Find where the given text appears and provide that cell's center as (x, y) coordinate. 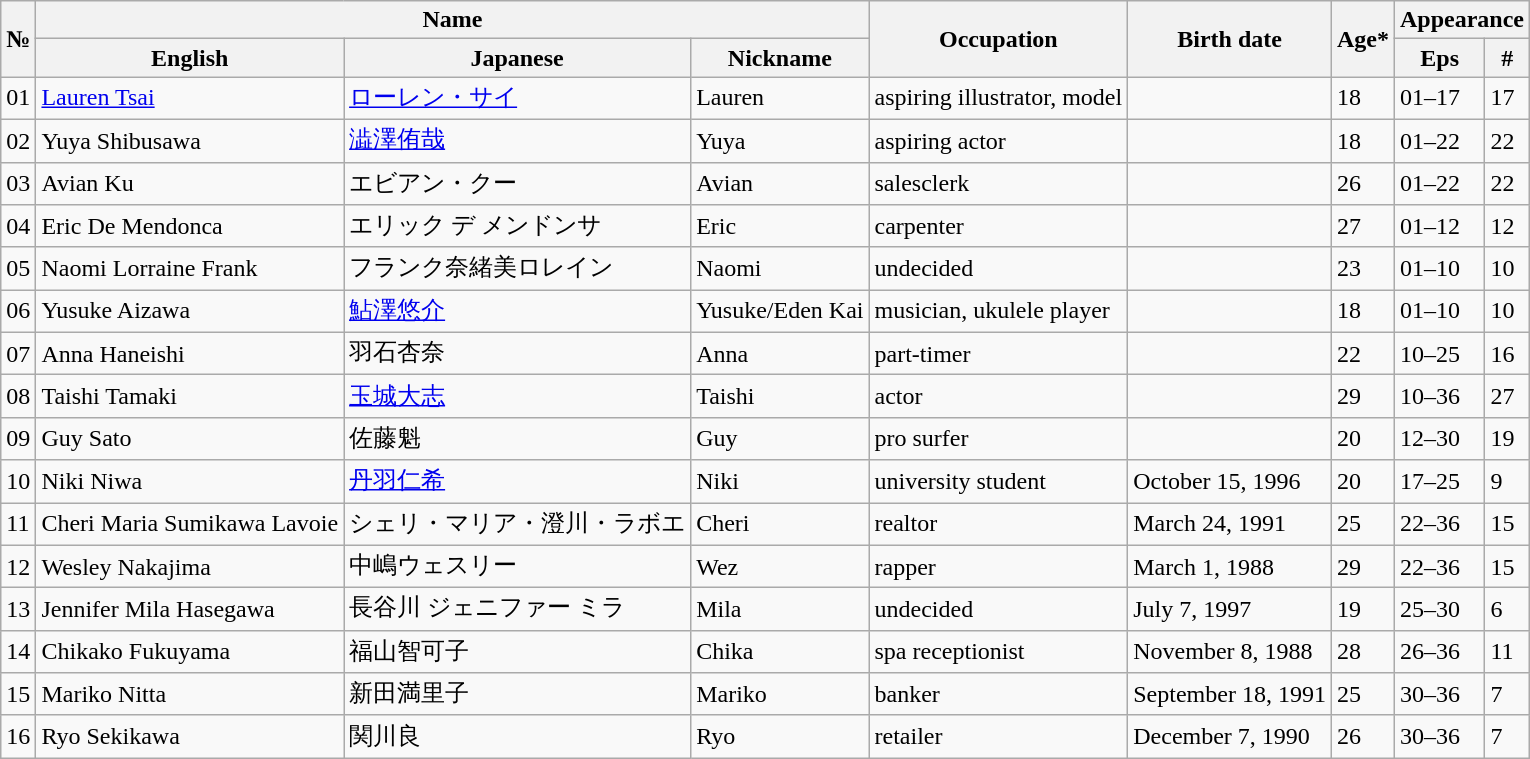
エビアン・クー (518, 184)
Wez (780, 566)
鮎澤悠介 (518, 312)
# (1508, 58)
25–30 (1439, 610)
長谷川 ジェニファー ミラ (518, 610)
English (190, 58)
新田満里子 (518, 694)
中嶋ウェスリー (518, 566)
Yusuke Aizawa (190, 312)
福山智可子 (518, 652)
musician, ukulele player (998, 312)
02 (18, 140)
Niki Niwa (190, 482)
salesclerk (998, 184)
シェリ・マリア・澄川・ラボエ (518, 524)
玉城大志 (518, 396)
Ryo (780, 736)
July 7, 1997 (1230, 610)
Eps (1439, 58)
関川良 (518, 736)
October 15, 1996 (1230, 482)
realtor (998, 524)
rapper (998, 566)
March 24, 1991 (1230, 524)
Avian Ku (190, 184)
Chikako Fukuyama (190, 652)
01 (18, 98)
Mariko Nitta (190, 694)
Avian (780, 184)
December 7, 1990 (1230, 736)
丹羽仁希 (518, 482)
エリック デ メンドンサ (518, 226)
28 (1362, 652)
spa receptionist (998, 652)
aspiring illustrator, model (998, 98)
March 1, 1988 (1230, 566)
banker (998, 694)
佐藤魁 (518, 438)
aspiring actor (998, 140)
14 (18, 652)
Japanese (518, 58)
№ (18, 39)
Name (452, 20)
10–36 (1439, 396)
Ryo Sekikawa (190, 736)
Jennifer Mila Hasegawa (190, 610)
Mila (780, 610)
Eric De Mendonca (190, 226)
Niki (780, 482)
Taishi Tamaki (190, 396)
Anna (780, 354)
澁澤侑哉 (518, 140)
01–12 (1439, 226)
Chika (780, 652)
Naomi Lorraine Frank (190, 268)
actor (998, 396)
05 (18, 268)
Wesley Nakajima (190, 566)
Age* (1362, 39)
Anna Haneishi (190, 354)
Cheri Maria Sumikawa Lavoie (190, 524)
08 (18, 396)
November 8, 1988 (1230, 652)
17–25 (1439, 482)
retailer (998, 736)
September 18, 1991 (1230, 694)
Occupation (998, 39)
Naomi (780, 268)
Eric (780, 226)
Cheri (780, 524)
17 (1508, 98)
9 (1508, 482)
Guy Sato (190, 438)
university student (998, 482)
06 (18, 312)
Mariko (780, 694)
Birth date (1230, 39)
10–25 (1439, 354)
Appearance (1462, 20)
フランク奈緒美ロレイン (518, 268)
ローレン・サイ (518, 98)
12–30 (1439, 438)
09 (18, 438)
part-timer (998, 354)
Taishi (780, 396)
Guy (780, 438)
carpenter (998, 226)
Yusuke/Eden Kai (780, 312)
6 (1508, 610)
07 (18, 354)
23 (1362, 268)
Lauren Tsai (190, 98)
13 (18, 610)
Yuya Shibusawa (190, 140)
Nickname (780, 58)
pro surfer (998, 438)
Yuya (780, 140)
04 (18, 226)
Lauren (780, 98)
26–36 (1439, 652)
01–17 (1439, 98)
03 (18, 184)
羽石杏奈 (518, 354)
